Find where the given text appears and provide that cell's center as (x, y) coordinate. 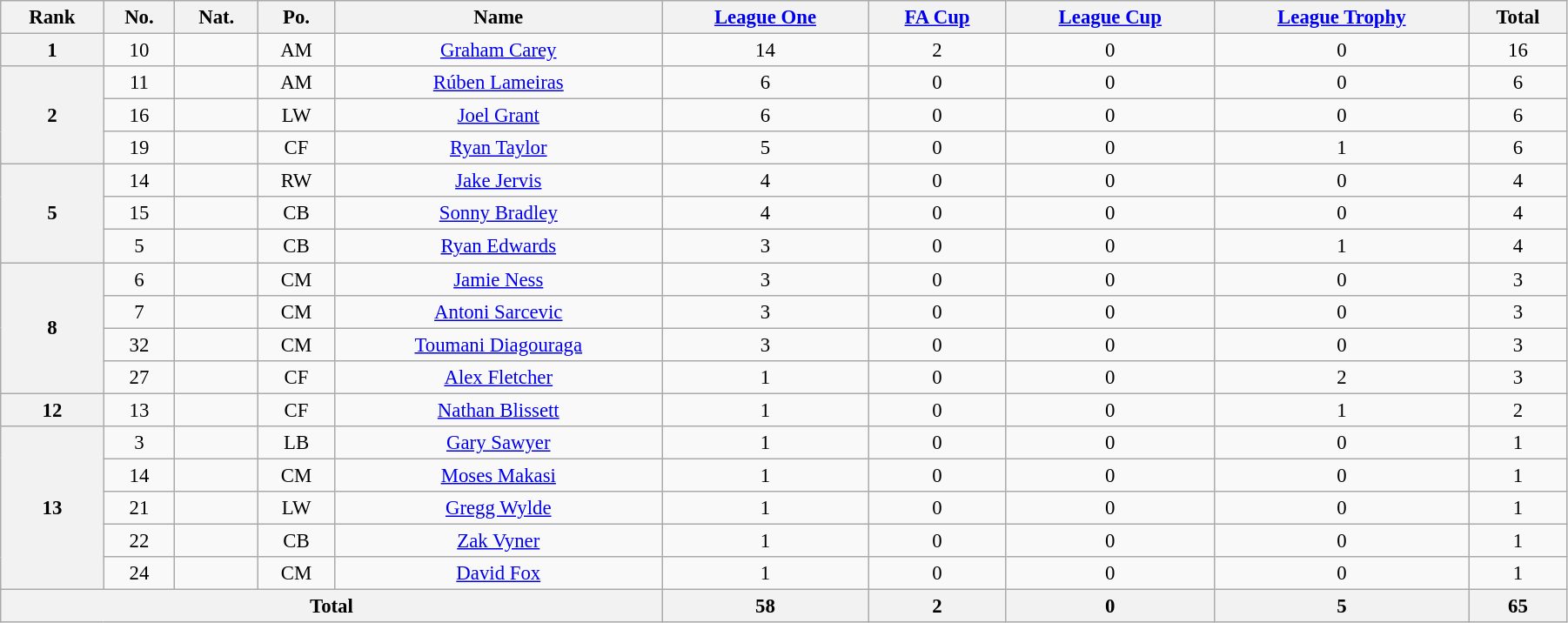
Moses Makasi (498, 475)
7 (139, 311)
RW (297, 181)
Ryan Taylor (498, 148)
Rúben Lameiras (498, 83)
65 (1518, 606)
Alex Fletcher (498, 377)
27 (139, 377)
Jamie Ness (498, 279)
32 (139, 345)
League Cup (1110, 17)
21 (139, 508)
58 (766, 606)
Rank (52, 17)
10 (139, 50)
Ryan Edwards (498, 246)
Sonny Bradley (498, 213)
League One (766, 17)
League Trophy (1342, 17)
Nat. (217, 17)
8 (52, 328)
Zak Vyner (498, 540)
11 (139, 83)
Name (498, 17)
12 (52, 410)
Po. (297, 17)
15 (139, 213)
Antoni Sarcevic (498, 311)
No. (139, 17)
Joel Grant (498, 116)
FA Cup (937, 17)
Gregg Wylde (498, 508)
Jake Jervis (498, 181)
24 (139, 573)
Nathan Blissett (498, 410)
David Fox (498, 573)
19 (139, 148)
Graham Carey (498, 50)
22 (139, 540)
Gary Sawyer (498, 443)
Toumani Diagouraga (498, 345)
LB (297, 443)
